Capture the cell that displays the provided text and extract its [x, y] central coordinate. 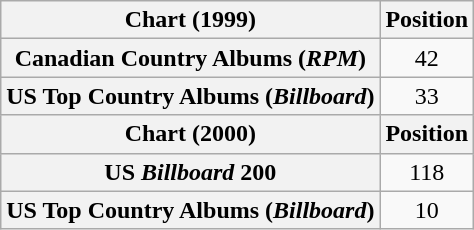
Chart (1999) [190, 20]
US Billboard 200 [190, 172]
Canadian Country Albums (RPM) [190, 58]
33 [427, 96]
Chart (2000) [190, 134]
10 [427, 210]
118 [427, 172]
42 [427, 58]
